Detect which cell encompasses the target text, then output its (x, y) center coordinate. 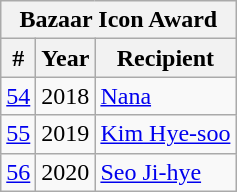
Recipient (166, 58)
56 (18, 172)
55 (18, 134)
2019 (66, 134)
54 (18, 96)
Year (66, 58)
Bazaar Icon Award (118, 20)
Seo Ji-hye (166, 172)
2018 (66, 96)
Kim Hye-soo (166, 134)
2020 (66, 172)
# (18, 58)
Nana (166, 96)
